Provide the (X, Y) coordinate of the cell's center where the given text is located.  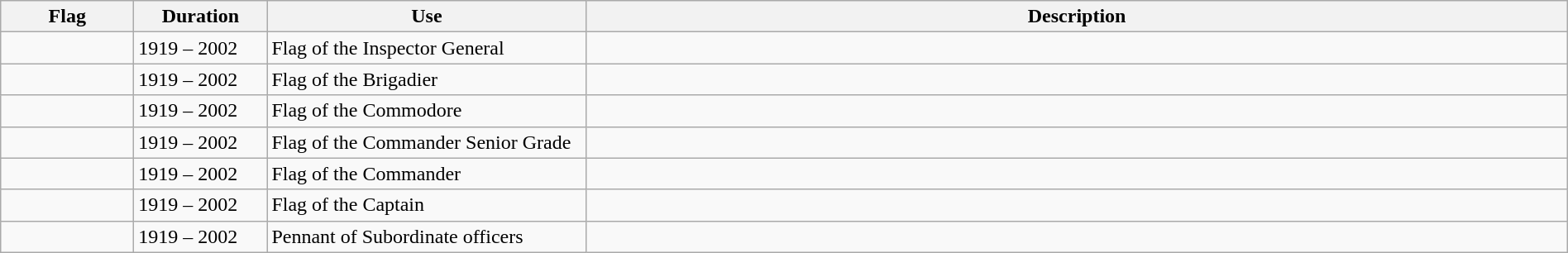
Flag of the Commander Senior Grade (427, 142)
Flag of the Inspector General (427, 48)
Flag of the Captain (427, 205)
Use (427, 17)
Duration (200, 17)
Pennant of Subordinate officers (427, 236)
Flag of the Commodore (427, 111)
Flag of the Commander (427, 174)
Description (1077, 17)
Flag (68, 17)
Flag of the Brigadier (427, 79)
